Detect which cell encompasses the target text, then output its (x, y) center coordinate. 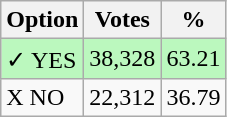
% (194, 20)
Votes (122, 20)
Option (42, 20)
✓ YES (42, 59)
X NO (42, 97)
22,312 (122, 97)
38,328 (122, 59)
36.79 (194, 97)
63.21 (194, 59)
